Output the (x, y) coordinate of the center of the cell containing the given text.  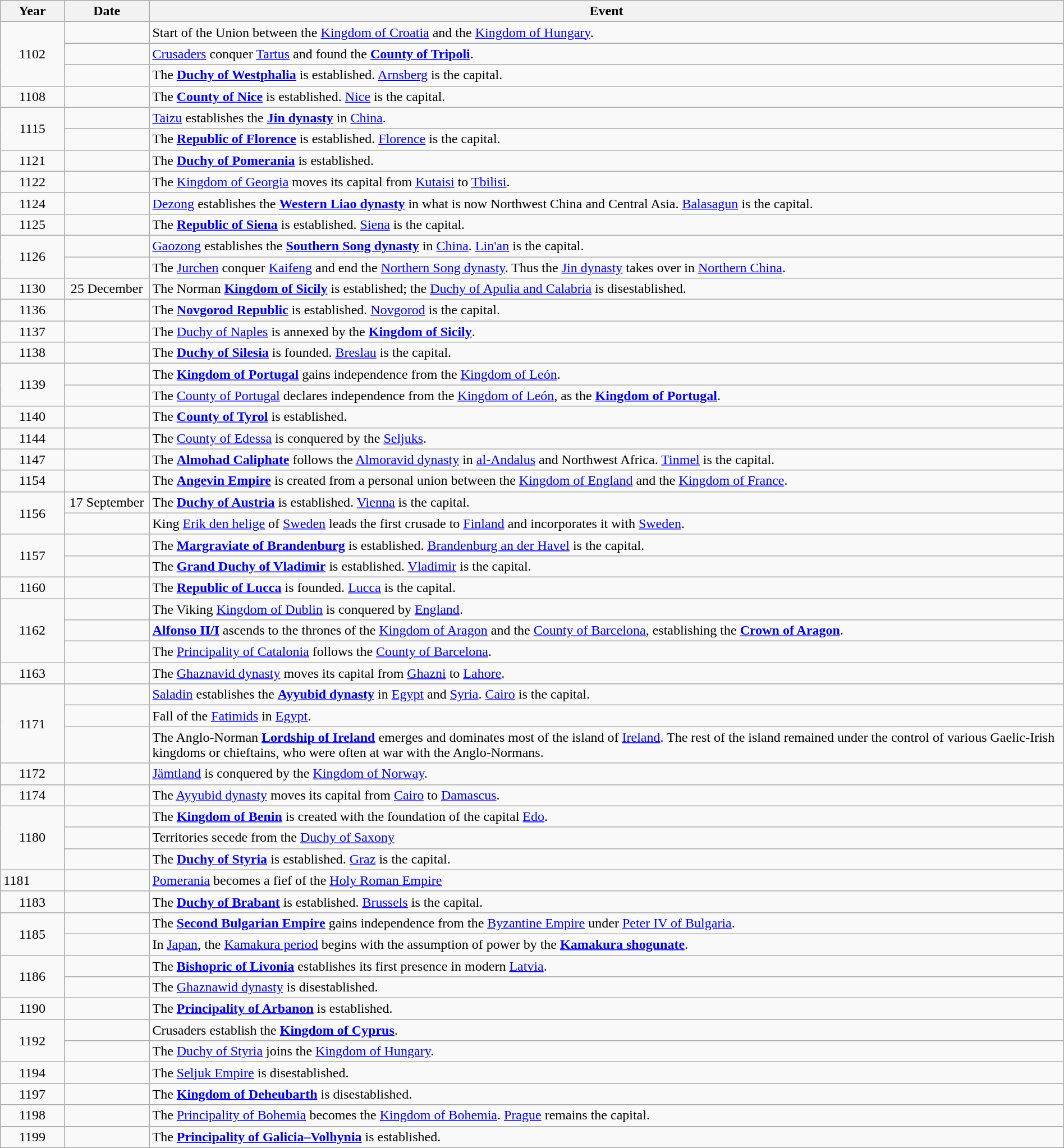
1140 (33, 417)
The Duchy of Austria is established. Vienna is the capital. (606, 502)
1190 (33, 1009)
The Viking Kingdom of Dublin is conquered by England. (606, 609)
The Angevin Empire is created from a personal union between the Kingdom of England and the Kingdom of France. (606, 481)
1136 (33, 310)
The Principality of Galicia–Volhynia is established. (606, 1137)
Gaozong establishes the Southern Song dynasty in China. Lin'an is the capital. (606, 246)
The Jurchen conquer Kaifeng and end the Northern Song dynasty. Thus the Jin dynasty takes over in Northern China. (606, 268)
Year (33, 11)
Territories secede from the Duchy of Saxony (606, 838)
1138 (33, 353)
1125 (33, 224)
1194 (33, 1073)
1172 (33, 774)
1130 (33, 289)
Crusaders establish the Kingdom of Cyprus. (606, 1030)
Fall of the Fatimids in Egypt. (606, 716)
The Duchy of Styria joins the Kingdom of Hungary. (606, 1051)
1199 (33, 1137)
Start of the Union between the Kingdom of Croatia and the Kingdom of Hungary. (606, 33)
The Republic of Florence is established. Florence is the capital. (606, 139)
1122 (33, 182)
1162 (33, 630)
The Kingdom of Benin is created with the foundation of the capital Edo. (606, 816)
Jämtland is conquered by the Kingdom of Norway. (606, 774)
Saladin establishes the Ayyubid dynasty in Egypt and Syria. Cairo is the capital. (606, 695)
25 December (107, 289)
1186 (33, 976)
The Kingdom of Portugal gains independence from the Kingdom of León. (606, 374)
The Duchy of Styria is established. Graz is the capital. (606, 859)
Pomerania becomes a fief of the Holy Roman Empire (606, 880)
In Japan, the Kamakura period begins with the assumption of power by the Kamakura shogunate. (606, 944)
The Second Bulgarian Empire gains independence from the Byzantine Empire under Peter IV of Bulgaria. (606, 923)
The Kingdom of Georgia moves its capital from Kutaisi to Tbilisi. (606, 182)
Event (606, 11)
The Ayyubid dynasty moves its capital from Cairo to Damascus. (606, 795)
1181 (33, 880)
1156 (33, 513)
The Principality of Bohemia becomes the Kingdom of Bohemia. Prague remains the capital. (606, 1115)
1115 (33, 128)
1154 (33, 481)
The Duchy of Brabant is established. Brussels is the capital. (606, 902)
1160 (33, 587)
Crusaders conquer Tartus and found the County of Tripoli. (606, 54)
The Principality of Catalonia follows the County of Barcelona. (606, 652)
The Kingdom of Deheubarth is disestablished. (606, 1094)
Taizu establishes the Jin dynasty in China. (606, 118)
The Duchy of Westphalia is established. Arnsberg is the capital. (606, 75)
1124 (33, 203)
1198 (33, 1115)
The Grand Duchy of Vladimir is established. Vladimir is the capital. (606, 566)
1144 (33, 438)
The County of Edessa is conquered by the Seljuks. (606, 438)
1197 (33, 1094)
1171 (33, 724)
The Duchy of Naples is annexed by the Kingdom of Sicily. (606, 332)
17 September (107, 502)
1102 (33, 54)
King Erik den helige of Sweden leads the first crusade to Finland and incorporates it with Sweden. (606, 524)
Dezong establishes the Western Liao dynasty in what is now Northwest China and Central Asia. Balasagun is the capital. (606, 203)
1174 (33, 795)
The Duchy of Silesia is founded. Breslau is the capital. (606, 353)
1147 (33, 460)
The Ghaznawid dynasty is disestablished. (606, 988)
1183 (33, 902)
1157 (33, 555)
The Duchy of Pomerania is established. (606, 160)
1185 (33, 934)
1126 (33, 256)
1163 (33, 673)
The Republic of Siena is established. Siena is the capital. (606, 224)
1108 (33, 97)
The Seljuk Empire is disestablished. (606, 1073)
1137 (33, 332)
1192 (33, 1041)
The Ghaznavid dynasty moves its capital from Ghazni to Lahore. (606, 673)
The Margraviate of Brandenburg is established. Brandenburg an der Havel is the capital. (606, 545)
The Almohad Caliphate follows the Almoravid dynasty in al-Andalus and Northwest Africa. Tinmel is the capital. (606, 460)
Date (107, 11)
The County of Tyrol is established. (606, 417)
The Norman Kingdom of Sicily is established; the Duchy of Apulia and Calabria is disestablished. (606, 289)
The Principality of Arbanon is established. (606, 1009)
The Novgorod Republic is established. Novgorod is the capital. (606, 310)
The Republic of Lucca is founded. Lucca is the capital. (606, 587)
The Bishopric of Livonia establishes its first presence in modern Latvia. (606, 966)
1180 (33, 838)
1139 (33, 385)
1121 (33, 160)
The County of Nice is established. Nice is the capital. (606, 97)
The County of Portugal declares independence from the Kingdom of León, as the Kingdom of Portugal. (606, 396)
Alfonso II/I ascends to the thrones of the Kingdom of Aragon and the County of Barcelona, establishing the Crown of Aragon. (606, 631)
